Identify which cell holds the provided text, then report its [x, y] central coordinate. 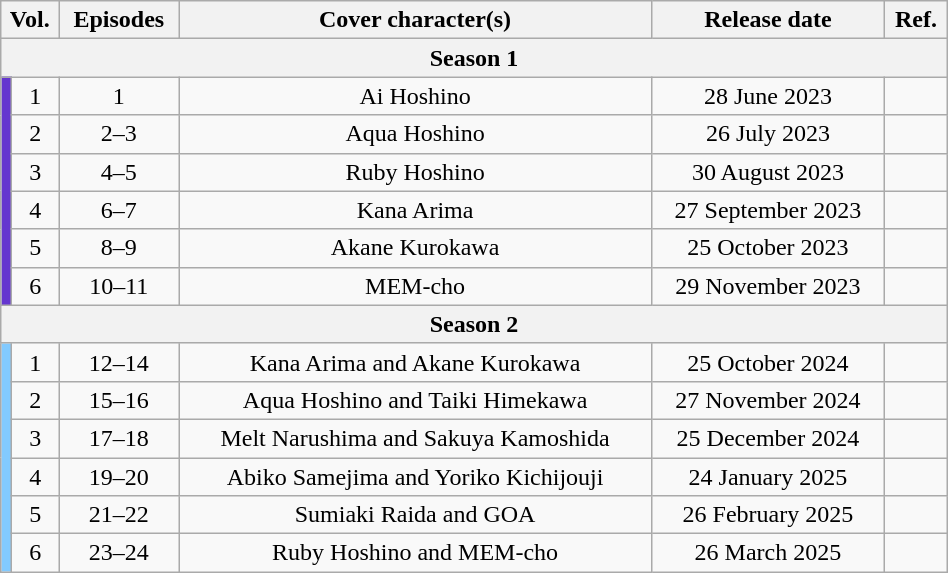
Ruby Hoshino [415, 172]
Sumiaki Raida and GOA [415, 515]
27 September 2023 [768, 210]
Ruby Hoshino and MEM-cho [415, 553]
Ref. [916, 20]
8–9 [119, 248]
Kana Arima and Akane Kurokawa [415, 362]
17–18 [119, 438]
24 January 2025 [768, 477]
Aqua Hoshino [415, 134]
Abiko Samejima and Yoriko Kichijouji [415, 477]
29 November 2023 [768, 286]
26 July 2023 [768, 134]
Akane Kurokawa [415, 248]
10–11 [119, 286]
25 October 2024 [768, 362]
26 February 2025 [768, 515]
Season 1 [474, 58]
21–22 [119, 515]
25 December 2024 [768, 438]
28 June 2023 [768, 96]
27 November 2024 [768, 400]
26 March 2025 [768, 553]
25 October 2023 [768, 248]
Episodes [119, 20]
MEM-cho [415, 286]
Release date [768, 20]
Cover character(s) [415, 20]
Melt Narushima and Sakuya Kamoshida [415, 438]
Kana Arima [415, 210]
Aqua Hoshino and Taiki Himekawa [415, 400]
2–3 [119, 134]
4–5 [119, 172]
Ai Hoshino [415, 96]
6–7 [119, 210]
30 August 2023 [768, 172]
19–20 [119, 477]
Season 2 [474, 324]
12–14 [119, 362]
Vol. [30, 20]
15–16 [119, 400]
23–24 [119, 553]
